For the text-containing cell, return its midpoint in [x, y] coordinate format. 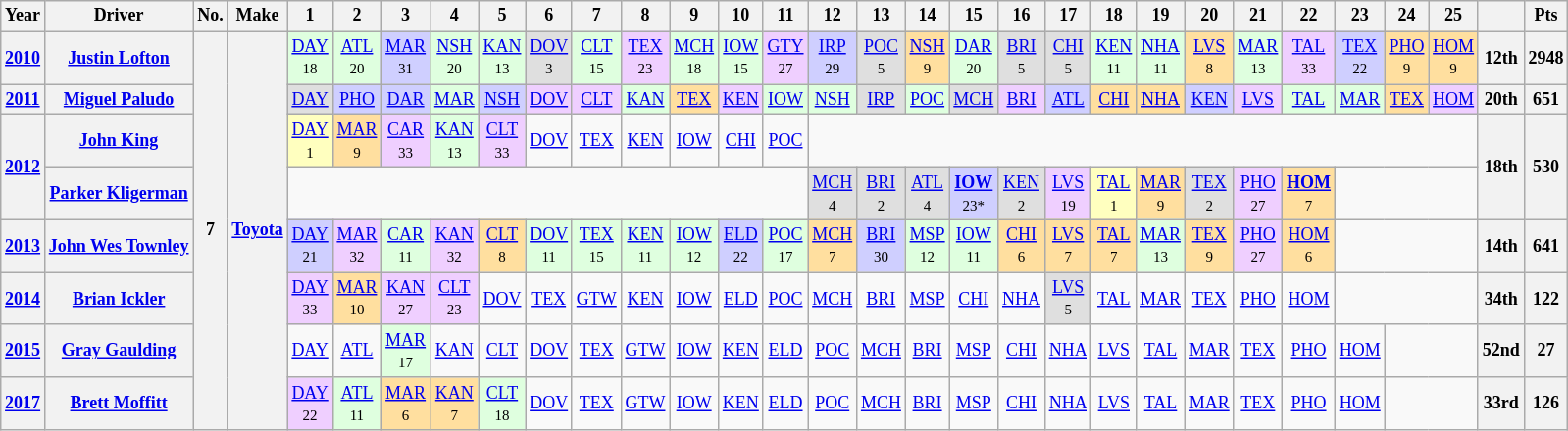
NHA11 [1161, 58]
6 [549, 16]
2011 [24, 100]
IOW23* [974, 193]
21 [1258, 16]
22 [1309, 16]
10 [740, 16]
CAR33 [406, 141]
2014 [24, 299]
19 [1161, 16]
33rd [1500, 404]
MCH18 [694, 58]
Driver [118, 16]
12th [1500, 58]
BRI5 [1022, 58]
IRP29 [833, 58]
2017 [24, 404]
LVS5 [1068, 299]
TAL7 [1114, 246]
Miguel Paludo [118, 100]
DAY33 [310, 299]
TEX2 [1209, 193]
DAR20 [974, 58]
DAR [406, 100]
530 [1545, 167]
TEX22 [1359, 58]
1 [310, 16]
13 [882, 16]
NSH9 [928, 58]
Justin Lofton [118, 58]
POC17 [785, 246]
Parker Kligerman [118, 193]
Brett Moffitt [118, 404]
3 [406, 16]
KAN27 [406, 299]
DAY22 [310, 404]
16 [1022, 16]
IOW12 [694, 246]
Year [24, 16]
9 [694, 16]
HOM6 [1309, 246]
KEN2 [1022, 193]
11 [785, 16]
PHO9 [1406, 58]
LVS8 [1209, 58]
23 [1359, 16]
HOM7 [1309, 193]
2015 [24, 351]
MAR17 [406, 351]
TEX9 [1209, 246]
DAY21 [310, 246]
DAY18 [310, 58]
MAR32 [357, 246]
651 [1545, 100]
KAN7 [454, 404]
4 [454, 16]
CHI5 [1068, 58]
DOV3 [549, 58]
ATL11 [357, 404]
John Wes Townley [118, 246]
MAR6 [406, 404]
LVS7 [1068, 246]
ATL20 [357, 58]
Make [257, 16]
TEX15 [596, 246]
14th [1500, 246]
LVS19 [1068, 193]
12 [833, 16]
34th [1500, 299]
DAY1 [310, 141]
2 [357, 16]
BRI2 [882, 193]
18 [1114, 16]
Gray Gaulding [118, 351]
TAL33 [1309, 58]
BRI30 [882, 246]
17 [1068, 16]
24 [1406, 16]
KAN32 [454, 246]
MCH7 [833, 246]
2012 [24, 167]
John King [118, 141]
CLT18 [502, 404]
MAR10 [357, 299]
25 [1453, 16]
2010 [24, 58]
52nd [1500, 351]
Brian Ickler [118, 299]
15 [974, 16]
27 [1545, 351]
14 [928, 16]
126 [1545, 404]
8 [645, 16]
2013 [24, 246]
CLT8 [502, 246]
ELD22 [740, 246]
CLT23 [454, 299]
5 [502, 16]
MSP12 [928, 246]
18th [1500, 167]
IOW11 [974, 246]
IOW15 [740, 58]
NSH20 [454, 58]
20 [1209, 16]
DOV11 [549, 246]
MCH4 [833, 193]
MAR31 [406, 58]
Toyota [257, 231]
Pts [1545, 16]
HOM9 [1453, 58]
641 [1545, 246]
No. [210, 16]
GTY27 [785, 58]
122 [1545, 299]
2948 [1545, 58]
20th [1500, 100]
CLT15 [596, 58]
CLT33 [502, 141]
TEX23 [645, 58]
CAR11 [406, 246]
ATL4 [928, 193]
CHI6 [1022, 246]
IRP [882, 100]
POC5 [882, 58]
TAL1 [1114, 193]
